From the cell containing the given text, extract its center point as (x, y) coordinate. 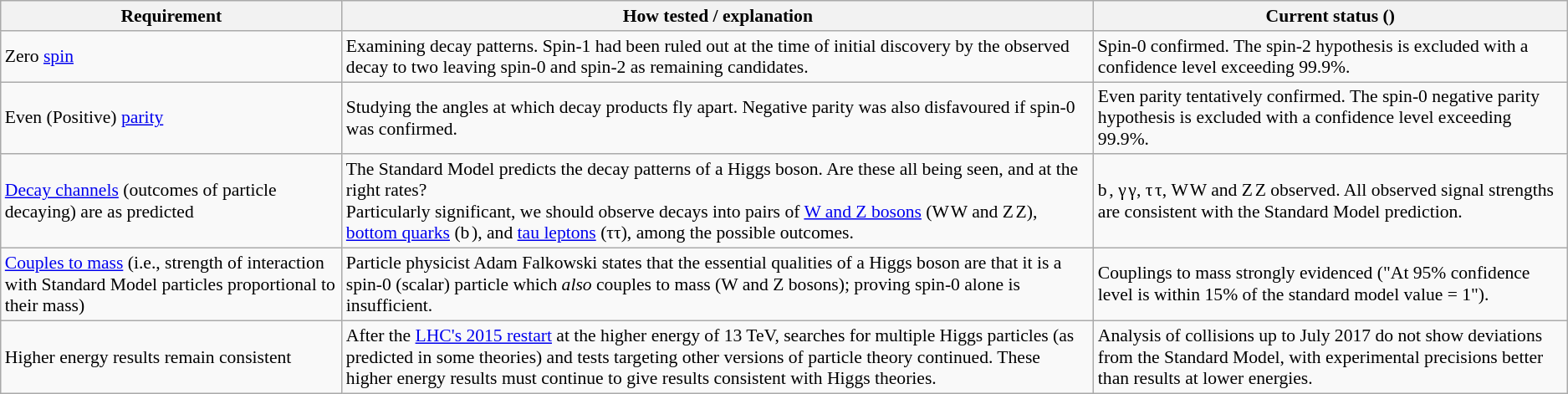
Even parity tentatively confirmed. The spin-0 negative parity hypothesis is excluded with a confidence level exceeding 99.9%. (1331, 119)
Spin-0 confirmed. The spin-2 hypothesis is excluded with a confidence level exceeding 99.9%. (1331, 57)
Studying the angles at which decay products fly apart. Negative parity was also disfavoured if spin-0 was confirmed. (718, 119)
Requirement (171, 16)
Decay channels (outcomes of particle decaying) are as predicted (171, 202)
Couplings to mass strongly evidenced ("At 95% confidence level is within 15% of the standard model value = 1"). (1331, 284)
How tested / explanation (718, 16)
Current status () (1331, 16)
Even (Positive) parity (171, 119)
b , γ γ, τ τ, W W and Z Z observed. All observed signal strengths are consistent with the Standard Model prediction. (1331, 202)
Zero spin (171, 57)
Higher energy results remain consistent (171, 356)
Couples to mass (i.e., strength of interaction with Standard Model particles proportional to their mass) (171, 284)
